Find where the given text appears and provide that cell's center as (x, y) coordinate. 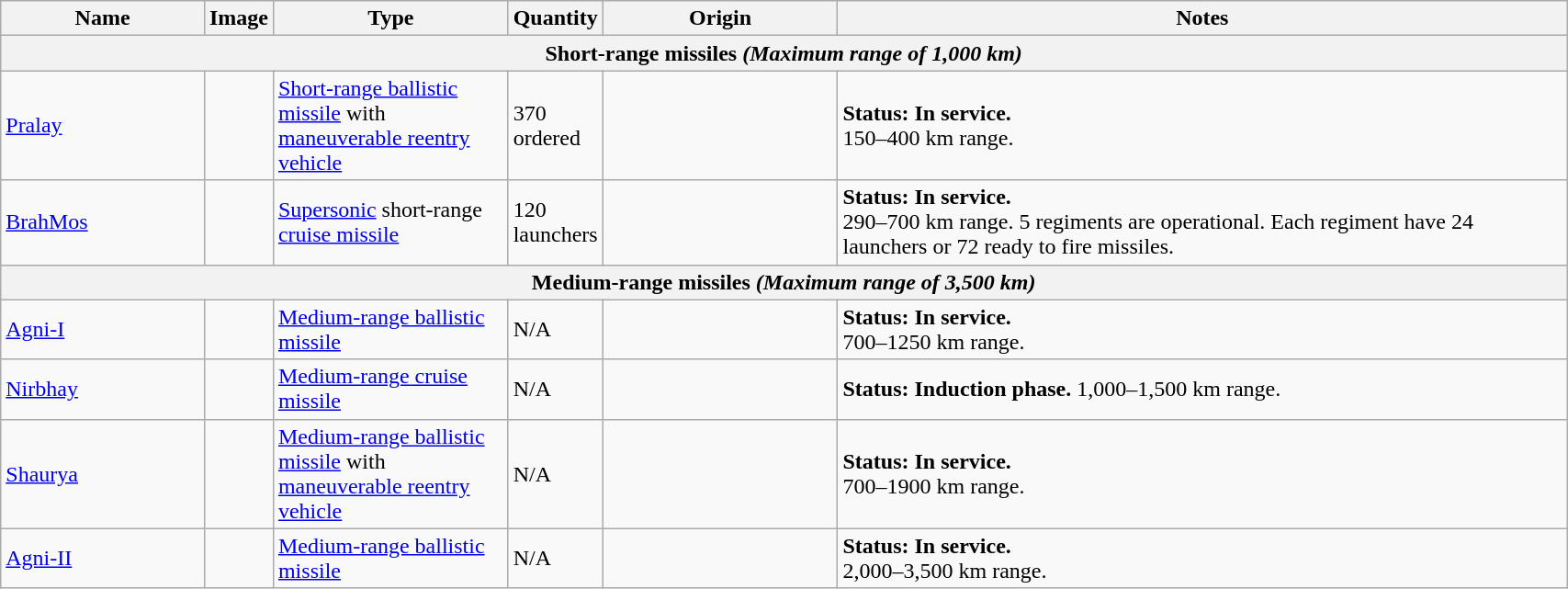
Short-range ballistic missile with maneuverable reentry vehicle (390, 125)
Supersonic short-range cruise missile (390, 222)
Name (103, 18)
Status: In service.290–700 km range. 5 regiments are operational. Each regiment have 24 launchers or 72 ready to fire missiles. (1202, 222)
Status: In service.700–1900 km range. (1202, 474)
Medium-range cruise missile (390, 390)
Shaurya (103, 474)
Agni-II (103, 559)
120 launchers (555, 222)
Type (390, 18)
Image (239, 18)
Status: In service.2,000–3,500 km range. (1202, 559)
Notes (1202, 18)
Medium-range ballistic missile with maneuverable reentry vehicle (390, 474)
Agni-I (103, 329)
Nirbhay (103, 390)
Quantity (555, 18)
Status: Induction phase. 1,000–1,500 km range. (1202, 390)
Status: In service.700–1250 km range. (1202, 329)
Origin (720, 18)
370 ordered (555, 125)
BrahMos (103, 222)
Medium-range missiles (Maximum range of 3,500 km) (784, 282)
Status: In service.150–400 km range. (1202, 125)
Short-range missiles (Maximum range of 1,000 km) (784, 53)
Pralay (103, 125)
